Extract the (X, Y) coordinate from the center of the cell holding the provided text.  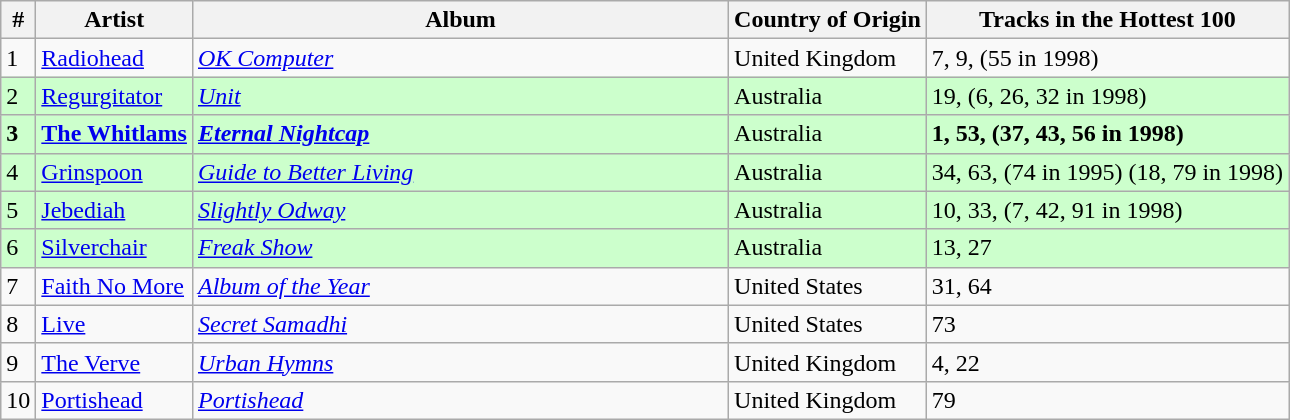
The Whitlams (114, 134)
1, 53, (37, 43, 56 in 1998) (1107, 134)
79 (1107, 400)
4 (18, 172)
Jebediah (114, 210)
Radiohead (114, 58)
Freak Show (460, 248)
4, 22 (1107, 362)
Urban Hymns (460, 362)
Country of Origin (828, 20)
Unit (460, 96)
Faith No More (114, 286)
Slightly Odway (460, 210)
# (18, 20)
34, 63, (74 in 1995) (18, 79 in 1998) (1107, 172)
31, 64 (1107, 286)
Regurgitator (114, 96)
10, 33, (7, 42, 91 in 1998) (1107, 210)
Album (460, 20)
Silverchair (114, 248)
3 (18, 134)
73 (1107, 324)
Live (114, 324)
9 (18, 362)
OK Computer (460, 58)
Artist (114, 20)
Tracks in the Hottest 100 (1107, 20)
7 (18, 286)
10 (18, 400)
13, 27 (1107, 248)
1 (18, 58)
Guide to Better Living (460, 172)
8 (18, 324)
7, 9, (55 in 1998) (1107, 58)
5 (18, 210)
2 (18, 96)
6 (18, 248)
Secret Samadhi (460, 324)
19, (6, 26, 32 in 1998) (1107, 96)
Grinspoon (114, 172)
Eternal Nightcap (460, 134)
Album of the Year (460, 286)
The Verve (114, 362)
